Search for the cell housing the specified text and yield its [x, y] center coordinate. 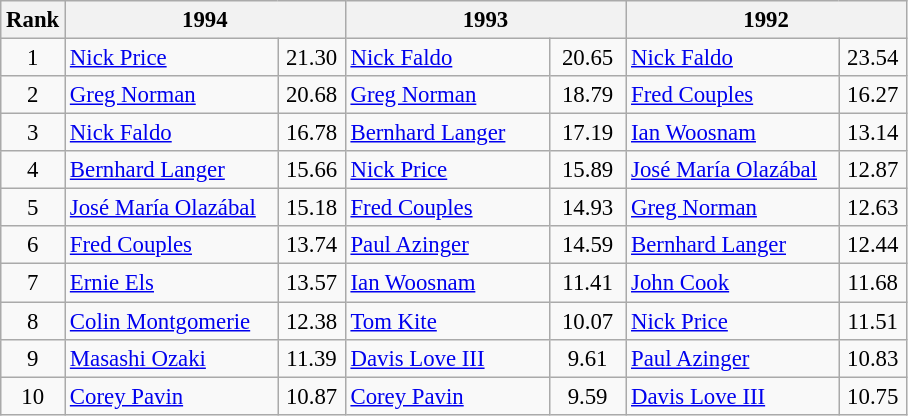
1993 [486, 20]
John Cook [732, 283]
14.59 [587, 245]
16.78 [312, 133]
7 [33, 283]
14.93 [587, 208]
21.30 [312, 58]
9.59 [587, 396]
15.66 [312, 170]
18.79 [587, 95]
10.87 [312, 396]
23.54 [872, 58]
Colin Montgomerie [172, 321]
10.75 [872, 396]
11.51 [872, 321]
1992 [766, 20]
20.65 [587, 58]
Masashi Ozaki [172, 358]
17.19 [587, 133]
10 [33, 396]
Rank [33, 20]
13.57 [312, 283]
Ernie Els [172, 283]
12.44 [872, 245]
6 [33, 245]
10.07 [587, 321]
1994 [206, 20]
1 [33, 58]
3 [33, 133]
20.68 [312, 95]
15.18 [312, 208]
13.14 [872, 133]
11.39 [312, 358]
2 [33, 95]
15.89 [587, 170]
11.41 [587, 283]
Tom Kite [447, 321]
11.68 [872, 283]
4 [33, 170]
5 [33, 208]
12.38 [312, 321]
13.74 [312, 245]
12.63 [872, 208]
8 [33, 321]
16.27 [872, 95]
9 [33, 358]
12.87 [872, 170]
10.83 [872, 358]
9.61 [587, 358]
